Output the [x, y] coordinate of the center of the cell containing the given text.  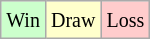
Draw [72, 20]
Win [24, 20]
Loss [126, 20]
